Extract the (x, y) coordinate from the center of the cell holding the provided text.  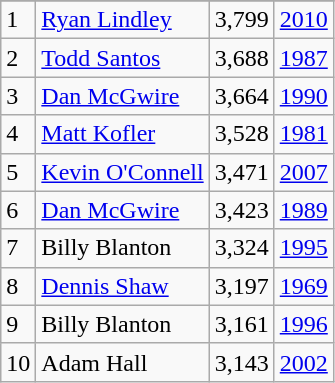
1990 (304, 96)
3,688 (242, 58)
4 (18, 134)
3,143 (242, 362)
9 (18, 324)
3,161 (242, 324)
Adam Hall (122, 362)
1995 (304, 248)
1989 (304, 210)
Dennis Shaw (122, 286)
3,528 (242, 134)
3,197 (242, 286)
8 (18, 286)
5 (18, 172)
Ryan Lindley (122, 20)
3,471 (242, 172)
3,423 (242, 210)
1987 (304, 58)
1981 (304, 134)
1969 (304, 286)
1996 (304, 324)
Todd Santos (122, 58)
Matt Kofler (122, 134)
2002 (304, 362)
3,799 (242, 20)
2010 (304, 20)
Kevin O'Connell (122, 172)
2 (18, 58)
3,324 (242, 248)
7 (18, 248)
1 (18, 20)
2007 (304, 172)
3 (18, 96)
6 (18, 210)
3,664 (242, 96)
10 (18, 362)
